Capture the cell that displays the provided text and extract its [X, Y] central coordinate. 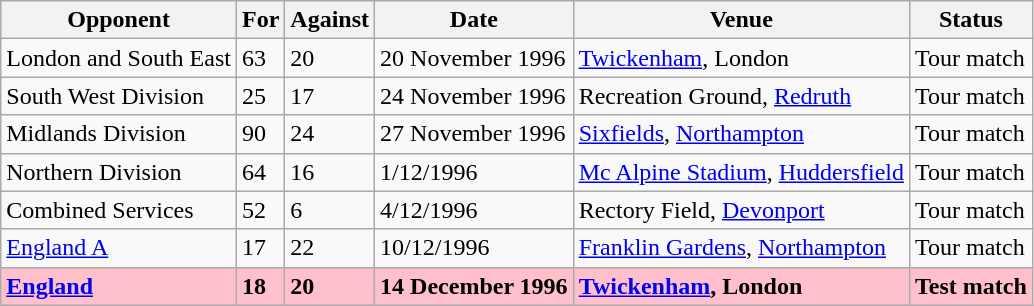
Against [330, 20]
18 [260, 286]
10/12/1996 [474, 248]
South West Division [119, 96]
4/12/1996 [474, 210]
16 [330, 172]
25 [260, 96]
For [260, 20]
52 [260, 210]
14 December 1996 [474, 286]
Midlands Division [119, 134]
England [119, 286]
24 [330, 134]
Recreation Ground, Redruth [741, 96]
63 [260, 58]
24 November 1996 [474, 96]
90 [260, 134]
England A [119, 248]
22 [330, 248]
Date [474, 20]
Northern Division [119, 172]
Opponent [119, 20]
64 [260, 172]
Venue [741, 20]
London and South East [119, 58]
Combined Services [119, 210]
Franklin Gardens, Northampton [741, 248]
20 November 1996 [474, 58]
Rectory Field, Devonport [741, 210]
6 [330, 210]
1/12/1996 [474, 172]
Test match [970, 286]
Mc Alpine Stadium, Huddersfield [741, 172]
Sixfields, Northampton [741, 134]
27 November 1996 [474, 134]
Status [970, 20]
